Capture the cell that displays the provided text and extract its [x, y] central coordinate. 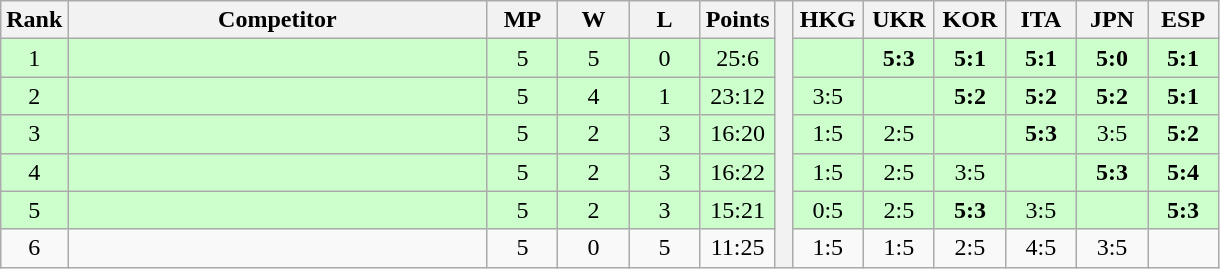
16:20 [738, 134]
6 [34, 248]
JPN [1112, 20]
0:5 [828, 210]
15:21 [738, 210]
5:4 [1184, 172]
11:25 [738, 248]
MP [522, 20]
16:22 [738, 172]
Competitor [278, 20]
23:12 [738, 96]
Points [738, 20]
KOR [970, 20]
4:5 [1040, 248]
ITA [1040, 20]
ESP [1184, 20]
UKR [898, 20]
HKG [828, 20]
L [664, 20]
5:0 [1112, 58]
Rank [34, 20]
W [594, 20]
25:6 [738, 58]
